Provide the [X, Y] coordinate of the cell's center where the given text is located.  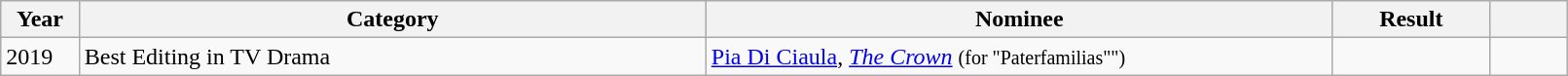
Nominee [1019, 19]
Result [1411, 19]
Category [392, 19]
Pia Di Ciaula, The Crown (for "Paterfamilias"") [1019, 57]
2019 [40, 57]
Year [40, 19]
Best Editing in TV Drama [392, 57]
